Output the [x, y] coordinate of the center of the cell containing the given text.  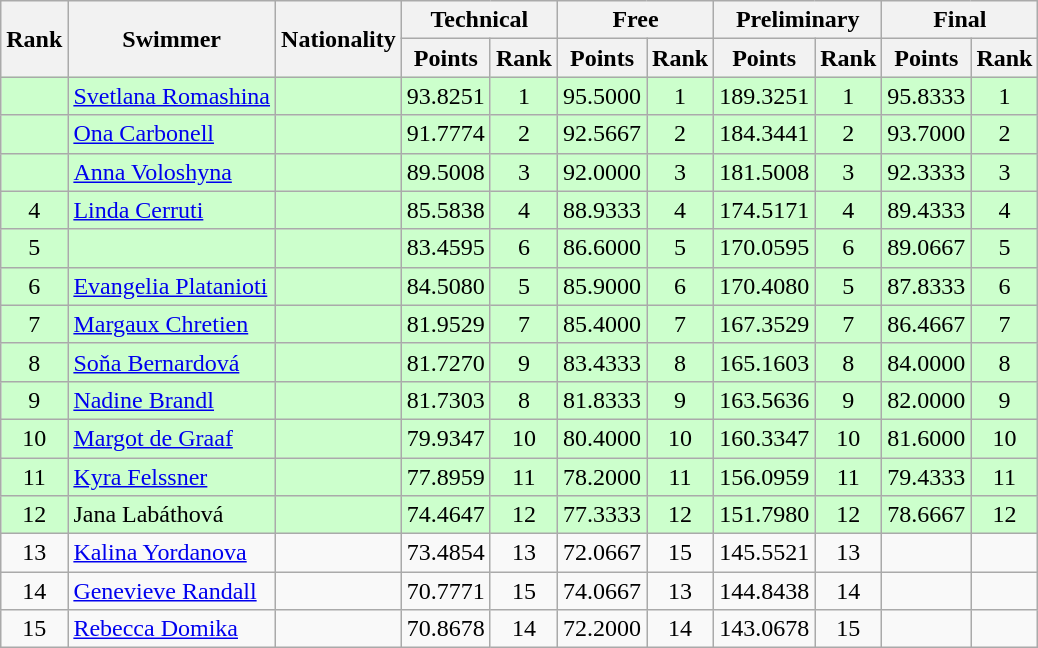
77.8959 [446, 477]
174.5171 [764, 210]
Genevieve Randall [172, 591]
82.0000 [926, 400]
Nationality [339, 39]
189.3251 [764, 96]
86.6000 [602, 248]
163.5636 [764, 400]
87.8333 [926, 286]
70.8678 [446, 629]
167.3529 [764, 324]
156.0959 [764, 477]
77.3333 [602, 515]
91.7774 [446, 134]
Rebecca Domika [172, 629]
85.9000 [602, 286]
83.4595 [446, 248]
Margot de Graaf [172, 438]
Kalina Yordanova [172, 553]
Swimmer [172, 39]
92.3333 [926, 172]
89.4333 [926, 210]
88.9333 [602, 210]
Evangelia Platanioti [172, 286]
160.3347 [764, 438]
170.0595 [764, 248]
Svetlana Romashina [172, 96]
74.4647 [446, 515]
79.4333 [926, 477]
Soňa Bernardová [172, 362]
Margaux Chretien [172, 324]
92.0000 [602, 172]
72.0667 [602, 553]
83.4333 [602, 362]
81.8333 [602, 400]
85.4000 [602, 324]
Ona Carbonell [172, 134]
78.2000 [602, 477]
Technical [479, 20]
80.4000 [602, 438]
78.6667 [926, 515]
73.4854 [446, 553]
93.7000 [926, 134]
Kyra Felssner [172, 477]
86.4667 [926, 324]
89.0667 [926, 248]
84.5080 [446, 286]
93.8251 [446, 96]
92.5667 [602, 134]
Nadine Brandl [172, 400]
151.7980 [764, 515]
81.9529 [446, 324]
70.7771 [446, 591]
81.6000 [926, 438]
74.0667 [602, 591]
Final [960, 20]
Preliminary [798, 20]
95.5000 [602, 96]
181.5008 [764, 172]
Jana Labáthová [172, 515]
79.9347 [446, 438]
Linda Cerruti [172, 210]
165.1603 [764, 362]
184.3441 [764, 134]
85.5838 [446, 210]
145.5521 [764, 553]
72.2000 [602, 629]
Free [635, 20]
81.7270 [446, 362]
144.8438 [764, 591]
95.8333 [926, 96]
Anna Voloshyna [172, 172]
81.7303 [446, 400]
89.5008 [446, 172]
170.4080 [764, 286]
143.0678 [764, 629]
84.0000 [926, 362]
